Extract the [X, Y] coordinate from the center of the cell holding the provided text.  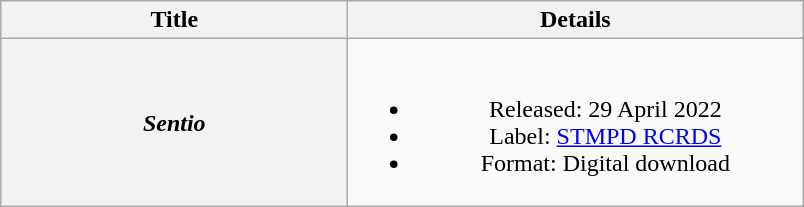
Released: 29 April 2022Label: STMPD RCRDSFormat: Digital download [576, 122]
Details [576, 20]
Title [174, 20]
Sentio [174, 122]
